Pinpoint the cell where the given text exists, returning its [X, Y] midpoint coordinate. 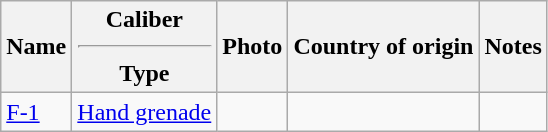
Photo [252, 47]
CaliberType [144, 47]
F-1 [36, 112]
Hand grenade [144, 112]
Country of origin [384, 47]
Name [36, 47]
Notes [513, 47]
